Return (x, y) of the center of cell containing provided text 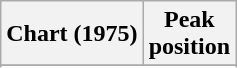
Chart (1975) (72, 34)
Peak position (189, 34)
